From the cell containing the given text, extract its center point as (X, Y) coordinate. 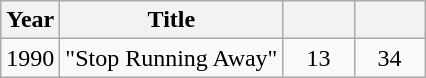
13 (318, 58)
Title (172, 20)
1990 (30, 58)
34 (390, 58)
Year (30, 20)
"Stop Running Away" (172, 58)
